Find where the given text appears and provide that cell's center as [x, y] coordinate. 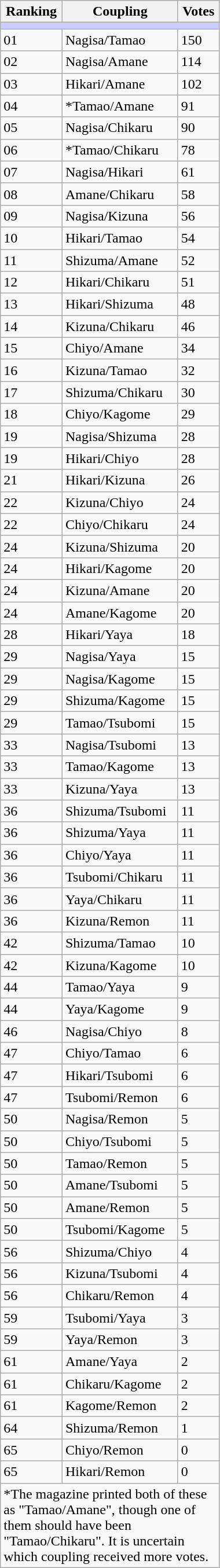
Tsubomi/Chikaru [120, 877]
30 [198, 392]
Shizuma/Chiyo [120, 1251]
Votes [198, 12]
Tamao/Yaya [120, 987]
34 [198, 348]
Chiyo/Tsubomi [120, 1141]
102 [198, 84]
Kizuna/Chikaru [120, 326]
Kizuna/Kagome [120, 965]
78 [198, 150]
Kizuna/Chiyo [120, 502]
Hikari/Tsubomi [120, 1075]
Tamao/Kagome [120, 767]
Hikari/Kizuna [120, 480]
03 [31, 84]
Tamao/Tsubomi [120, 723]
01 [31, 40]
*Tamao/Amane [120, 106]
Kizuna/Remon [120, 921]
Shizuma/Tsubomi [120, 811]
Nagisa/Kizuna [120, 216]
Hikari/Chikaru [120, 282]
07 [31, 172]
Hikari/Shizuma [120, 304]
14 [31, 326]
Tsubomi/Yaya [120, 1318]
Kizuna/Amane [120, 590]
54 [198, 238]
Nagisa/Tamao [120, 40]
Tamao/Remon [120, 1163]
Hikari/Kagome [120, 568]
09 [31, 216]
52 [198, 260]
Shizuma/Kagome [120, 701]
Shizuma/Tamao [120, 943]
Nagisa/Remon [120, 1119]
Chikaru/Kagome [120, 1384]
Shizuma/Remon [120, 1428]
Kizuna/Tsubomi [120, 1273]
Nagisa/Hikari [120, 172]
Tsubomi/Kagome [120, 1229]
26 [198, 480]
Amane/Tsubomi [120, 1185]
Amane/Yaya [120, 1362]
Amane/Kagome [120, 613]
Yaya/Remon [120, 1340]
Shizuma/Yaya [120, 833]
58 [198, 194]
Yaya/Chikaru [120, 899]
Chiyo/Kagome [120, 414]
Hikari/Amane [120, 84]
Ranking [31, 12]
21 [31, 480]
Chiyo/Amane [120, 348]
Tsubomi/Remon [120, 1097]
Shizuma/Chikaru [120, 392]
08 [31, 194]
12 [31, 282]
Nagisa/Amane [120, 62]
*Tamao/Chikaru [120, 150]
150 [198, 40]
Chiyo/Chikaru [120, 524]
Chikaru/Remon [120, 1295]
Nagisa/Shizuma [120, 436]
Chiyo/Yaya [120, 855]
32 [198, 370]
06 [31, 150]
114 [198, 62]
1 [198, 1428]
90 [198, 128]
Kizuna/Tamao [120, 370]
64 [31, 1428]
Hikari/Yaya [120, 635]
Hikari/Tamao [120, 238]
Kizuna/Yaya [120, 789]
Nagisa/Tsubomi [120, 745]
Chiyo/Tamao [120, 1053]
Hikari/Chiyo [120, 458]
Coupling [120, 12]
Nagisa/Chikaru [120, 128]
Hikari/Remon [120, 1472]
91 [198, 106]
Shizuma/Amane [120, 260]
05 [31, 128]
16 [31, 370]
Yaya/Kagome [120, 1009]
04 [31, 106]
Amane/Remon [120, 1207]
Chiyo/Remon [120, 1450]
Nagisa/Chiyo [120, 1031]
Kagome/Remon [120, 1406]
Amane/Chikaru [120, 194]
8 [198, 1031]
17 [31, 392]
51 [198, 282]
Nagisa/Yaya [120, 657]
Kizuna/Shizuma [120, 546]
Nagisa/Kagome [120, 679]
02 [31, 62]
48 [198, 304]
